From the cell containing the given text, extract its center point as (X, Y) coordinate. 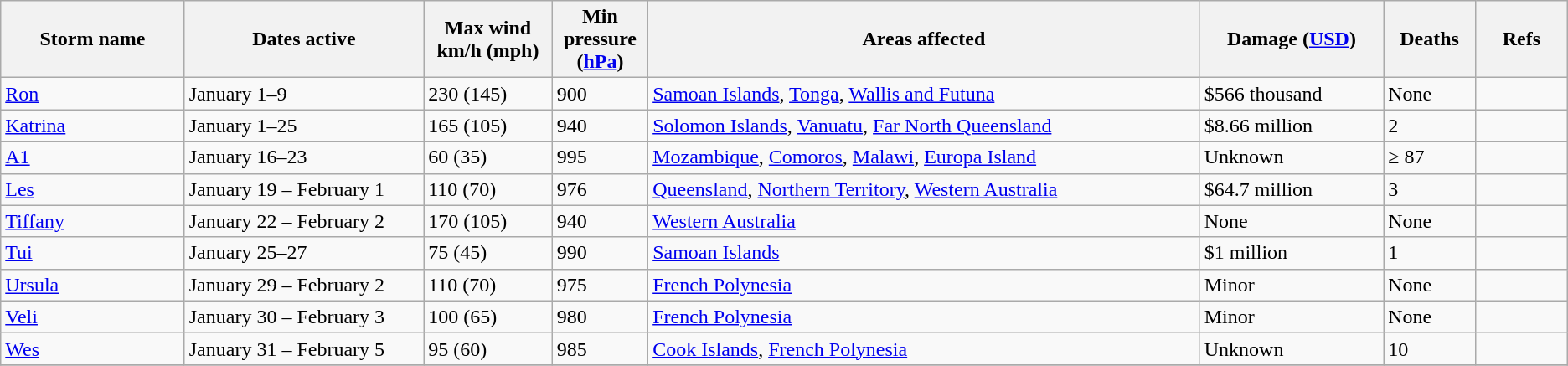
January 29 – February 2 (303, 285)
Ron (92, 94)
A1 (92, 157)
95 (60) (488, 348)
Samoan Islands (925, 253)
165 (105) (488, 126)
$1 million (1292, 253)
60 (35) (488, 157)
Queensland, Northern Territory, Western Australia (925, 189)
$8.66 million (1292, 126)
Damage (USD) (1292, 39)
Storm name (92, 39)
100 (65) (488, 317)
Refs (1521, 39)
January 22 – February 2 (303, 221)
995 (600, 157)
Solomon Islands, Vanuatu, Far North Queensland (925, 126)
990 (600, 253)
976 (600, 189)
170 (105) (488, 221)
Wes (92, 348)
January 1–9 (303, 94)
980 (600, 317)
January 31 – February 5 (303, 348)
Areas affected (925, 39)
Ursula (92, 285)
≥ 87 (1430, 157)
January 19 – February 1 (303, 189)
3 (1430, 189)
January 30 – February 3 (303, 317)
Cook Islands, French Polynesia (925, 348)
January 25–27 (303, 253)
Veli (92, 317)
Western Australia (925, 221)
January 1–25 (303, 126)
Dates active (303, 39)
Max wind km/h (mph) (488, 39)
Deaths (1430, 39)
75 (45) (488, 253)
Samoan Islands, Tonga, Wallis and Futuna (925, 94)
Tui (92, 253)
$566 thousand (1292, 94)
1 (1430, 253)
Katrina (92, 126)
Min pressure (hPa) (600, 39)
2 (1430, 126)
January 16–23 (303, 157)
Tiffany (92, 221)
10 (1430, 348)
975 (600, 285)
230 (145) (488, 94)
$64.7 million (1292, 189)
985 (600, 348)
Mozambique, Comoros, Malawi, Europa Island (925, 157)
900 (600, 94)
Les (92, 189)
